Determine the (x, y) coordinate at the center of the cell enclosing the given text.  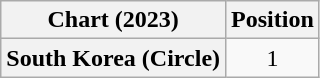
Chart (2023) (114, 20)
South Korea (Circle) (114, 58)
1 (273, 58)
Position (273, 20)
